From the cell containing the given text, extract its center point as (X, Y) coordinate. 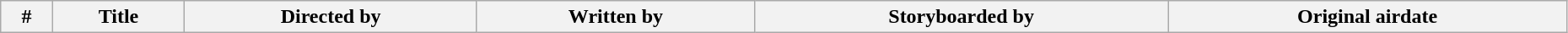
Storyboarded by (961, 17)
Directed by (331, 17)
Original airdate (1368, 17)
Written by (616, 17)
Title (118, 17)
# (27, 17)
